Capture the cell that displays the provided text and extract its [X, Y] central coordinate. 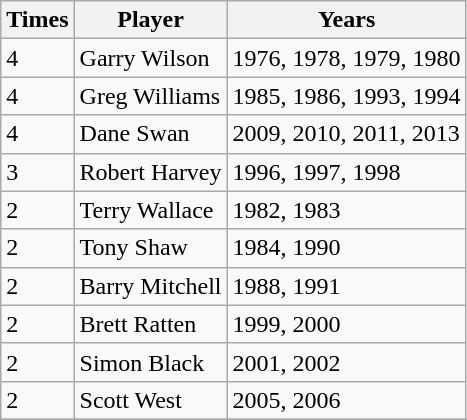
Simon Black [150, 362]
1988, 1991 [346, 286]
1999, 2000 [346, 324]
Player [150, 20]
1984, 1990 [346, 248]
1985, 1986, 1993, 1994 [346, 96]
Times [38, 20]
2001, 2002 [346, 362]
2009, 2010, 2011, 2013 [346, 134]
Tony Shaw [150, 248]
Barry Mitchell [150, 286]
Dane Swan [150, 134]
1996, 1997, 1998 [346, 172]
1976, 1978, 1979, 1980 [346, 58]
2005, 2006 [346, 400]
Robert Harvey [150, 172]
Garry Wilson [150, 58]
Terry Wallace [150, 210]
Greg Williams [150, 96]
Years [346, 20]
Scott West [150, 400]
Brett Ratten [150, 324]
3 [38, 172]
1982, 1983 [346, 210]
